Provide the (X, Y) coordinate of the cell's center where the given text is located.  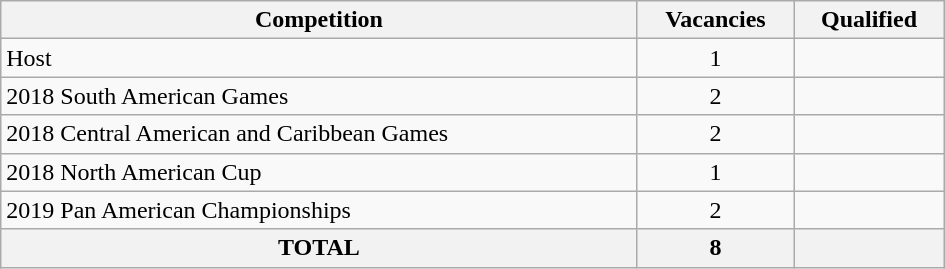
8 (716, 248)
Vacancies (716, 20)
Competition (319, 20)
2019 Pan American Championships (319, 210)
2018 South American Games (319, 96)
Host (319, 58)
2018 Central American and Caribbean Games (319, 134)
TOTAL (319, 248)
2018 North American Cup (319, 172)
Qualified (869, 20)
